Identify which cell holds the provided text, then report its [X, Y] central coordinate. 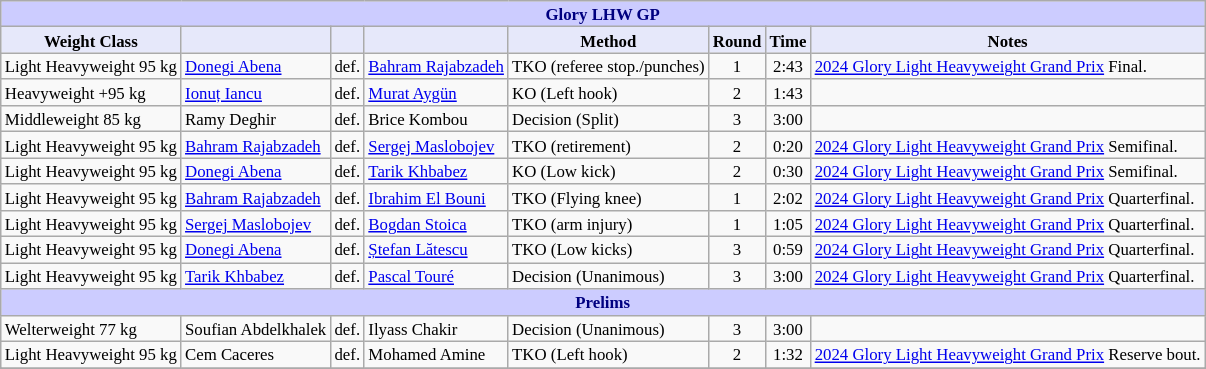
Notes [1008, 40]
Round [738, 40]
TKO (arm injury) [608, 224]
KO (Left hook) [608, 93]
Heavyweight +95 kg [91, 93]
TKO (Flying knee) [608, 197]
1:05 [788, 224]
1:43 [788, 93]
TKO (Left hook) [608, 355]
TKO (Low kicks) [608, 250]
0:30 [788, 171]
Murat Aygün [436, 93]
Middleweight 85 kg [91, 119]
Soufian Abdelkhalek [256, 328]
Method [608, 40]
Brice Kombou [436, 119]
2:43 [788, 66]
2024 Glory Light Heavyweight Grand Prix Reserve bout. [1008, 355]
2024 Glory Light Heavyweight Grand Prix Final. [1008, 66]
0:59 [788, 250]
Bogdan Stoica [436, 224]
Ilyass Chakir [436, 328]
KO (Low kick) [608, 171]
1:32 [788, 355]
2:02 [788, 197]
Ramy Deghir [256, 119]
Decision (Split) [608, 119]
TKO (referee stop./punches) [608, 66]
Ștefan Lătescu [436, 250]
Welterweight 77 kg [91, 328]
Prelims [603, 302]
Ibrahim El Bouni [436, 197]
Mohamed Amine [436, 355]
TKO (retirement) [608, 145]
Cem Caceres [256, 355]
Time [788, 40]
Ionuț Iancu [256, 93]
0:20 [788, 145]
Pascal Touré [436, 276]
Weight Class [91, 40]
Glory LHW GP [603, 14]
